Search for the cell housing the specified text and yield its [x, y] center coordinate. 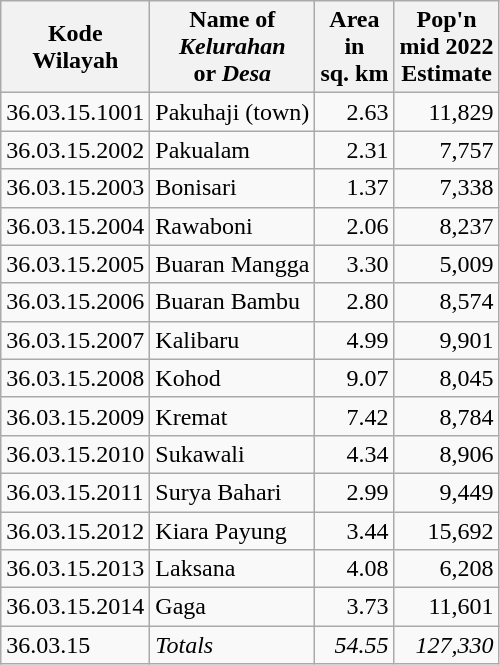
Name of Kelurahan or Desa [232, 47]
7,338 [446, 188]
1.37 [354, 188]
Kiara Payung [232, 531]
7.42 [354, 416]
Laksana [232, 569]
36.03.15.2011 [76, 492]
36.03.15.2009 [76, 416]
4.34 [354, 454]
8,784 [446, 416]
3.44 [354, 531]
Kode Wilayah [76, 47]
Area in sq. km [354, 47]
Surya Bahari [232, 492]
Kremat [232, 416]
36.03.15.2004 [76, 226]
Kalibaru [232, 340]
54.55 [354, 645]
Pakuhaji (town) [232, 112]
8,574 [446, 302]
2.99 [354, 492]
Rawaboni [232, 226]
5,009 [446, 264]
8,237 [446, 226]
4.99 [354, 340]
3.30 [354, 264]
36.03.15.2012 [76, 531]
9.07 [354, 378]
36.03.15.1001 [76, 112]
Totals [232, 645]
Pakualam [232, 150]
Kohod [232, 378]
Buaran Mangga [232, 264]
Gaga [232, 607]
36.03.15.2007 [76, 340]
36.03.15.2008 [76, 378]
36.03.15.2014 [76, 607]
6,208 [446, 569]
36.03.15.2003 [76, 188]
4.08 [354, 569]
15,692 [446, 531]
9,901 [446, 340]
3.73 [354, 607]
9,449 [446, 492]
2.63 [354, 112]
127,330 [446, 645]
11,829 [446, 112]
Sukawali [232, 454]
Bonisari [232, 188]
7,757 [446, 150]
2.31 [354, 150]
2.80 [354, 302]
36.03.15.2013 [76, 569]
36.03.15 [76, 645]
Pop'n mid 2022Estimate [446, 47]
Buaran Bambu [232, 302]
36.03.15.2006 [76, 302]
2.06 [354, 226]
8,045 [446, 378]
36.03.15.2010 [76, 454]
36.03.15.2002 [76, 150]
36.03.15.2005 [76, 264]
8,906 [446, 454]
11,601 [446, 607]
